Output the (x, y) coordinate of the center of the cell containing the given text.  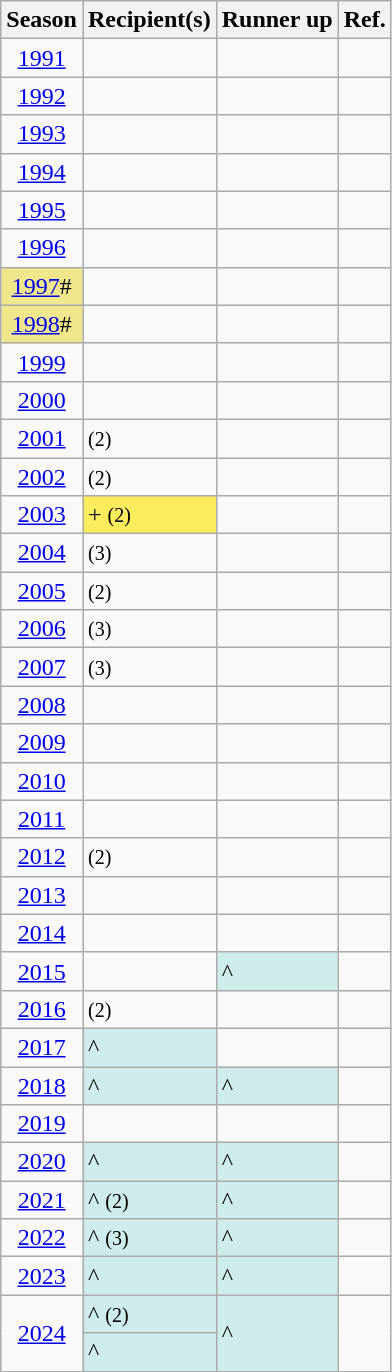
2014 (42, 933)
^ (3) (149, 1238)
2000 (42, 400)
1994 (42, 172)
1992 (42, 96)
Ref. (364, 20)
2005 (42, 591)
2009 (42, 743)
+ (2) (149, 515)
2003 (42, 515)
2015 (42, 971)
1993 (42, 134)
2024 (42, 1333)
2010 (42, 781)
2002 (42, 477)
2012 (42, 857)
2016 (42, 1009)
Runner up (277, 20)
2018 (42, 1085)
2007 (42, 667)
2008 (42, 705)
Season (42, 20)
2011 (42, 819)
2019 (42, 1124)
Recipient(s) (149, 20)
1991 (42, 58)
1995 (42, 210)
2017 (42, 1047)
2022 (42, 1238)
2020 (42, 1162)
2023 (42, 1276)
2021 (42, 1200)
1997# (42, 286)
1999 (42, 362)
2013 (42, 895)
1998# (42, 324)
2001 (42, 438)
2006 (42, 629)
2004 (42, 553)
1996 (42, 248)
